Search for the cell housing the specified text and yield its [X, Y] center coordinate. 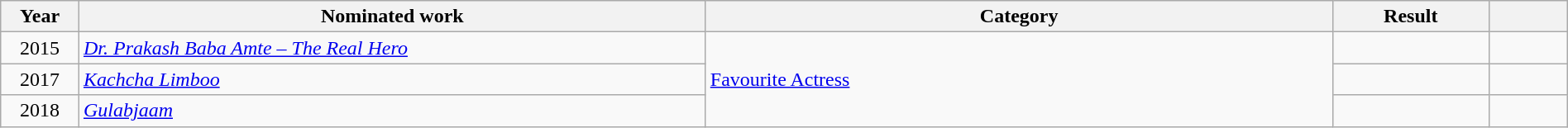
Category [1019, 17]
Favourite Actress [1019, 79]
Result [1411, 17]
2018 [40, 111]
Year [40, 17]
2017 [40, 79]
Kachcha Limboo [392, 79]
2015 [40, 48]
Dr. Prakash Baba Amte – The Real Hero [392, 48]
Gulabjaam [392, 111]
Nominated work [392, 17]
